Find where the given text appears and provide that cell's center as [x, y] coordinate. 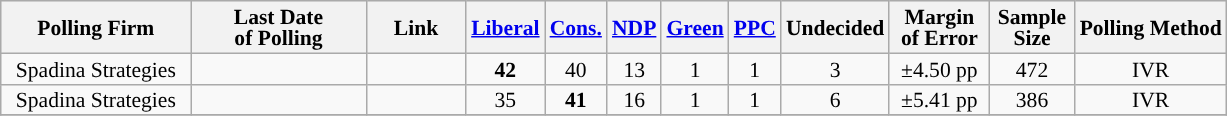
Polling Method [1151, 27]
42 [505, 68]
Green [694, 27]
16 [634, 100]
386 [1032, 100]
41 [576, 100]
Link [416, 27]
Last Dateof Polling [278, 27]
Polling Firm [96, 27]
Liberal [505, 27]
40 [576, 68]
Cons. [576, 27]
NDP [634, 27]
Marginof Error [939, 27]
Undecided [835, 27]
35 [505, 100]
472 [1032, 68]
6 [835, 100]
±5.41 pp [939, 100]
PPC [755, 27]
SampleSize [1032, 27]
3 [835, 68]
±4.50 pp [939, 68]
13 [634, 68]
